For the text-containing cell, return its midpoint in [x, y] coordinate format. 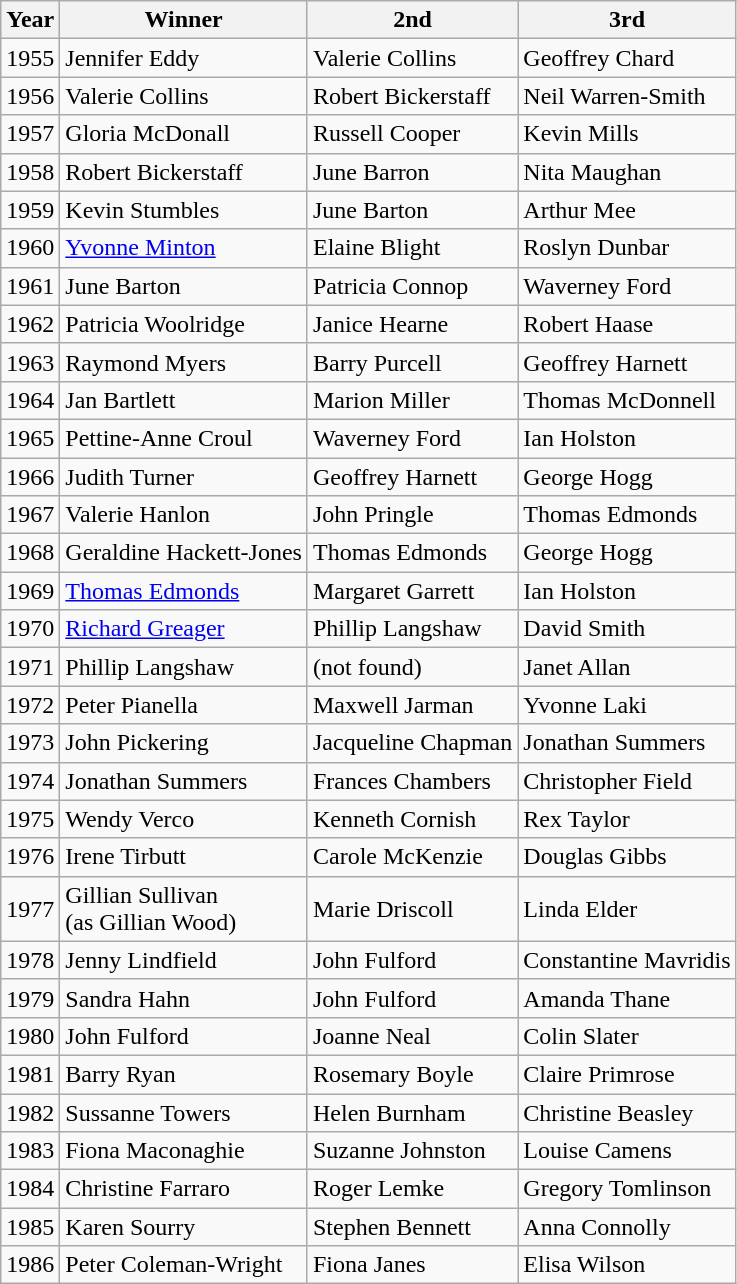
1982 [30, 1113]
(not found) [412, 667]
Gloria McDonall [184, 134]
Richard Greager [184, 629]
Janet Allan [627, 667]
John Pringle [412, 515]
Patricia Connop [412, 286]
1974 [30, 781]
Roger Lemke [412, 1189]
Robert Haase [627, 324]
Maxwell Jarman [412, 705]
Geraldine Hackett-Jones [184, 553]
1964 [30, 400]
1955 [30, 58]
1985 [30, 1227]
Christine Farraro [184, 1189]
Gillian Sullivan(as Gillian Wood) [184, 908]
Barry Purcell [412, 362]
Helen Burnham [412, 1113]
1976 [30, 857]
Pettine-Anne Croul [184, 438]
1986 [30, 1265]
John Pickering [184, 743]
Thomas McDonnell [627, 400]
Barry Ryan [184, 1074]
Joanne Neal [412, 1036]
Marie Driscoll [412, 908]
1979 [30, 998]
1963 [30, 362]
2nd [412, 20]
Sussanne Towers [184, 1113]
Anna Connolly [627, 1227]
1981 [30, 1074]
1959 [30, 210]
Karen Sourry [184, 1227]
1969 [30, 591]
1960 [30, 248]
Louise Camens [627, 1151]
Rosemary Boyle [412, 1074]
1956 [30, 96]
Jan Bartlett [184, 400]
Margaret Garrett [412, 591]
1972 [30, 705]
Peter Coleman-Wright [184, 1265]
Wendy Verco [184, 819]
1962 [30, 324]
1966 [30, 477]
1965 [30, 438]
Fiona Janes [412, 1265]
Carole McKenzie [412, 857]
Amanda Thane [627, 998]
Russell Cooper [412, 134]
Frances Chambers [412, 781]
1958 [30, 172]
1978 [30, 960]
Yvonne Minton [184, 248]
3rd [627, 20]
Raymond Myers [184, 362]
Rex Taylor [627, 819]
Roslyn Dunbar [627, 248]
Marion Miller [412, 400]
1980 [30, 1036]
Year [30, 20]
1973 [30, 743]
Arthur Mee [627, 210]
Winner [184, 20]
1961 [30, 286]
Stephen Bennett [412, 1227]
1968 [30, 553]
1984 [30, 1189]
1975 [30, 819]
Yvonne Laki [627, 705]
Fiona Maconaghie [184, 1151]
Christopher Field [627, 781]
Nita Maughan [627, 172]
Sandra Hahn [184, 998]
1970 [30, 629]
Gregory Tomlinson [627, 1189]
Linda Elder [627, 908]
Kevin Mills [627, 134]
Valerie Hanlon [184, 515]
Patricia Woolridge [184, 324]
Janice Hearne [412, 324]
June Barron [412, 172]
Colin Slater [627, 1036]
1967 [30, 515]
Peter Pianella [184, 705]
1977 [30, 908]
Jenny Lindfield [184, 960]
1971 [30, 667]
Elisa Wilson [627, 1265]
Kenneth Cornish [412, 819]
1983 [30, 1151]
Douglas Gibbs [627, 857]
David Smith [627, 629]
Jacqueline Chapman [412, 743]
1957 [30, 134]
Jennifer Eddy [184, 58]
Kevin Stumbles [184, 210]
Suzanne Johnston [412, 1151]
Geoffrey Chard [627, 58]
Irene Tirbutt [184, 857]
Elaine Blight [412, 248]
Constantine Mavridis [627, 960]
Judith Turner [184, 477]
Claire Primrose [627, 1074]
Neil Warren-Smith [627, 96]
Christine Beasley [627, 1113]
